Locate the cell with the specified text and output its [X, Y] center coordinate. 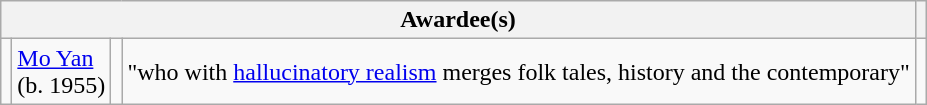
Awardee(s) [458, 20]
Mo Yan(b. 1955) [62, 72]
"who with hallucinatory realism merges folk tales, history and the contemporary" [518, 72]
